Return (X, Y) of the center of cell containing provided text 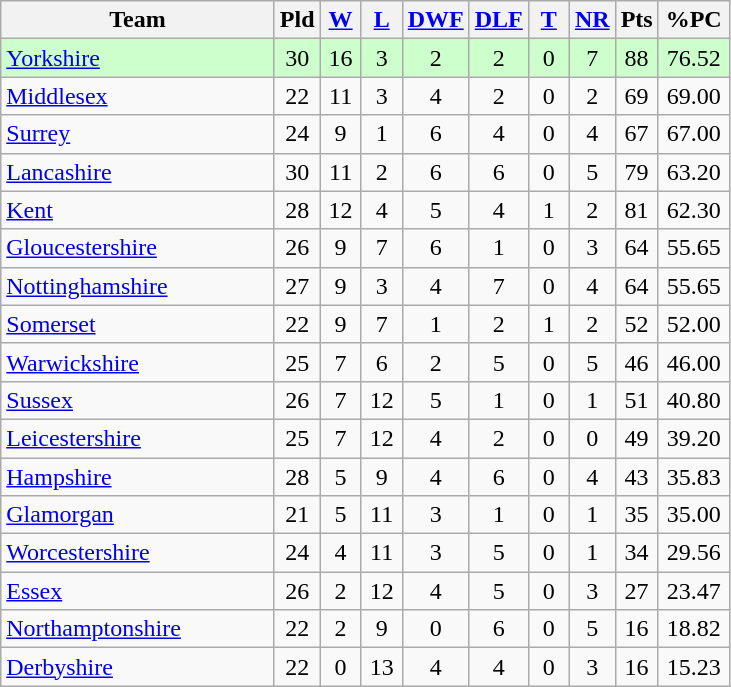
51 (636, 400)
35 (636, 515)
Pld (297, 20)
Leicestershire (138, 438)
52.00 (694, 324)
Kent (138, 210)
Middlesex (138, 96)
18.82 (694, 629)
Nottinghamshire (138, 286)
67.00 (694, 134)
Lancashire (138, 172)
49 (636, 438)
L (382, 20)
Somerset (138, 324)
39.20 (694, 438)
88 (636, 58)
Northamptonshire (138, 629)
79 (636, 172)
52 (636, 324)
34 (636, 553)
T (548, 20)
Glamorgan (138, 515)
Pts (636, 20)
NR (592, 20)
Yorkshire (138, 58)
46.00 (694, 362)
Gloucestershire (138, 248)
40.80 (694, 400)
Team (138, 20)
%PC (694, 20)
69.00 (694, 96)
DLF (498, 20)
67 (636, 134)
13 (382, 667)
35.83 (694, 477)
DWF (436, 20)
Surrey (138, 134)
63.20 (694, 172)
69 (636, 96)
21 (297, 515)
35.00 (694, 515)
46 (636, 362)
43 (636, 477)
29.56 (694, 553)
Worcestershire (138, 553)
15.23 (694, 667)
62.30 (694, 210)
81 (636, 210)
W (340, 20)
Warwickshire (138, 362)
Essex (138, 591)
Sussex (138, 400)
76.52 (694, 58)
Hampshire (138, 477)
23.47 (694, 591)
Derbyshire (138, 667)
